Provide the (x, y) coordinate of the cell's center where the given text is located.  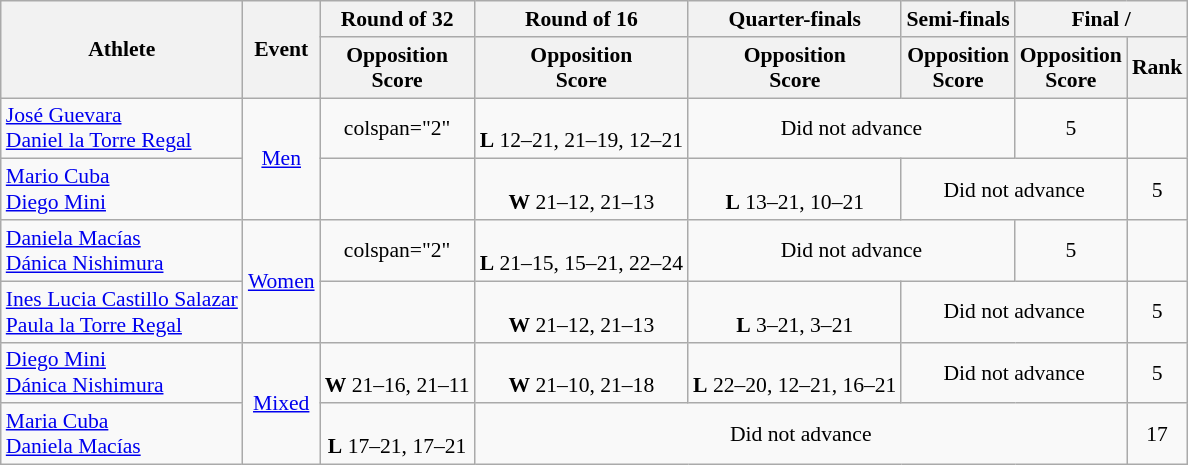
L 3–21, 3–21 (794, 312)
Daniela MacíasDánica Nishimura (122, 250)
Maria CubaDaniela Macías (122, 434)
Athlete (122, 50)
L 17–21, 17–21 (398, 434)
L 22–20, 12–21, 16–21 (794, 372)
Men (282, 159)
L 13–21, 10–21 (794, 190)
Diego MiniDánica Nishimura (122, 372)
17 (1158, 434)
Ines Lucia Castillo SalazarPaula la Torre Regal (122, 312)
Women (282, 281)
Mario CubaDiego Mini (122, 190)
Event (282, 50)
José GuevaraDaniel la Torre Regal (122, 128)
Final / (1102, 19)
Round of 16 (582, 19)
Rank (1158, 68)
W 21–10, 21–18 (582, 372)
Quarter-finals (794, 19)
L 12–21, 21–19, 12–21 (582, 128)
Mixed (282, 403)
Semi-finals (958, 19)
Round of 32 (398, 19)
L 21–15, 15–21, 22–24 (582, 250)
W 21–16, 21–11 (398, 372)
